Find where the given text appears and provide that cell's center as [X, Y] coordinate. 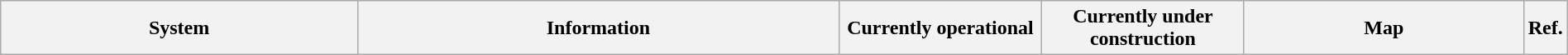
Information [598, 28]
System [179, 28]
Ref. [1545, 28]
Map [1384, 28]
Currently operational [939, 28]
Currently under construction [1143, 28]
